Detect which cell encompasses the target text, then output its [X, Y] center coordinate. 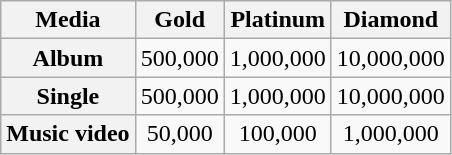
50,000 [180, 134]
Media [68, 20]
Single [68, 96]
Platinum [278, 20]
100,000 [278, 134]
Gold [180, 20]
Diamond [390, 20]
Album [68, 58]
Music video [68, 134]
